For the text-containing cell, return its midpoint in [x, y] coordinate format. 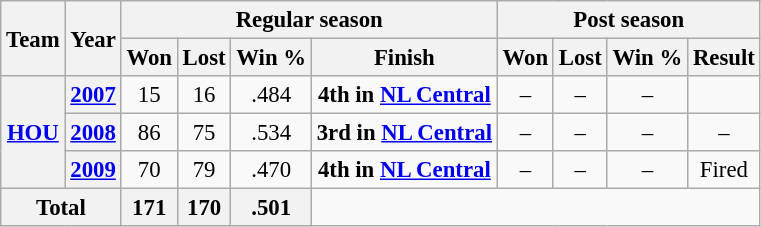
86 [149, 133]
Finish [404, 58]
2007 [93, 95]
Regular season [309, 20]
75 [204, 133]
79 [204, 170]
170 [204, 208]
2008 [93, 133]
16 [204, 95]
Total [61, 208]
70 [149, 170]
.484 [271, 95]
15 [149, 95]
Year [93, 38]
Fired [724, 170]
3rd in NL Central [404, 133]
.534 [271, 133]
HOU [33, 132]
2009 [93, 170]
Team [33, 38]
171 [149, 208]
.501 [271, 208]
Result [724, 58]
Post season [628, 20]
.470 [271, 170]
